Detect which cell encompasses the target text, then output its (X, Y) center coordinate. 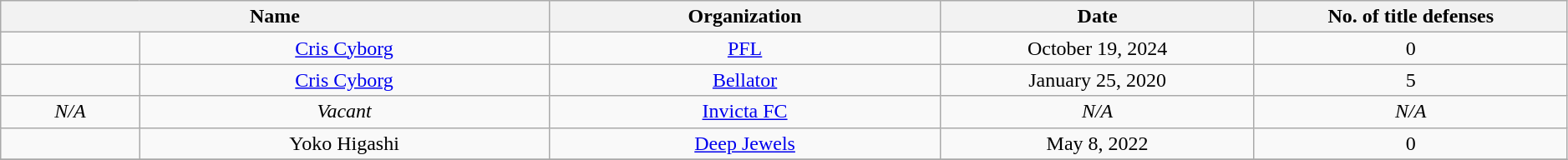
Organization (745, 17)
May 8, 2022 (1098, 143)
Yoko Higashi (344, 143)
5 (1410, 80)
January 25, 2020 (1098, 80)
PFL (745, 48)
No. of title defenses (1410, 17)
Name (275, 17)
Invicta FC (745, 112)
October 19, 2024 (1098, 48)
Deep Jewels (745, 143)
Date (1098, 17)
Bellator (745, 80)
Vacant (344, 112)
